Capture the cell that displays the provided text and extract its [X, Y] central coordinate. 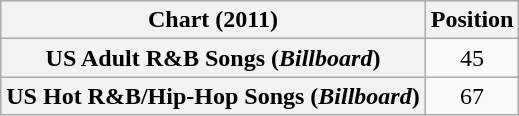
67 [472, 96]
Chart (2011) [213, 20]
US Adult R&B Songs (Billboard) [213, 58]
Position [472, 20]
45 [472, 58]
US Hot R&B/Hip-Hop Songs (Billboard) [213, 96]
